Determine the [X, Y] coordinate at the center of the cell enclosing the given text.  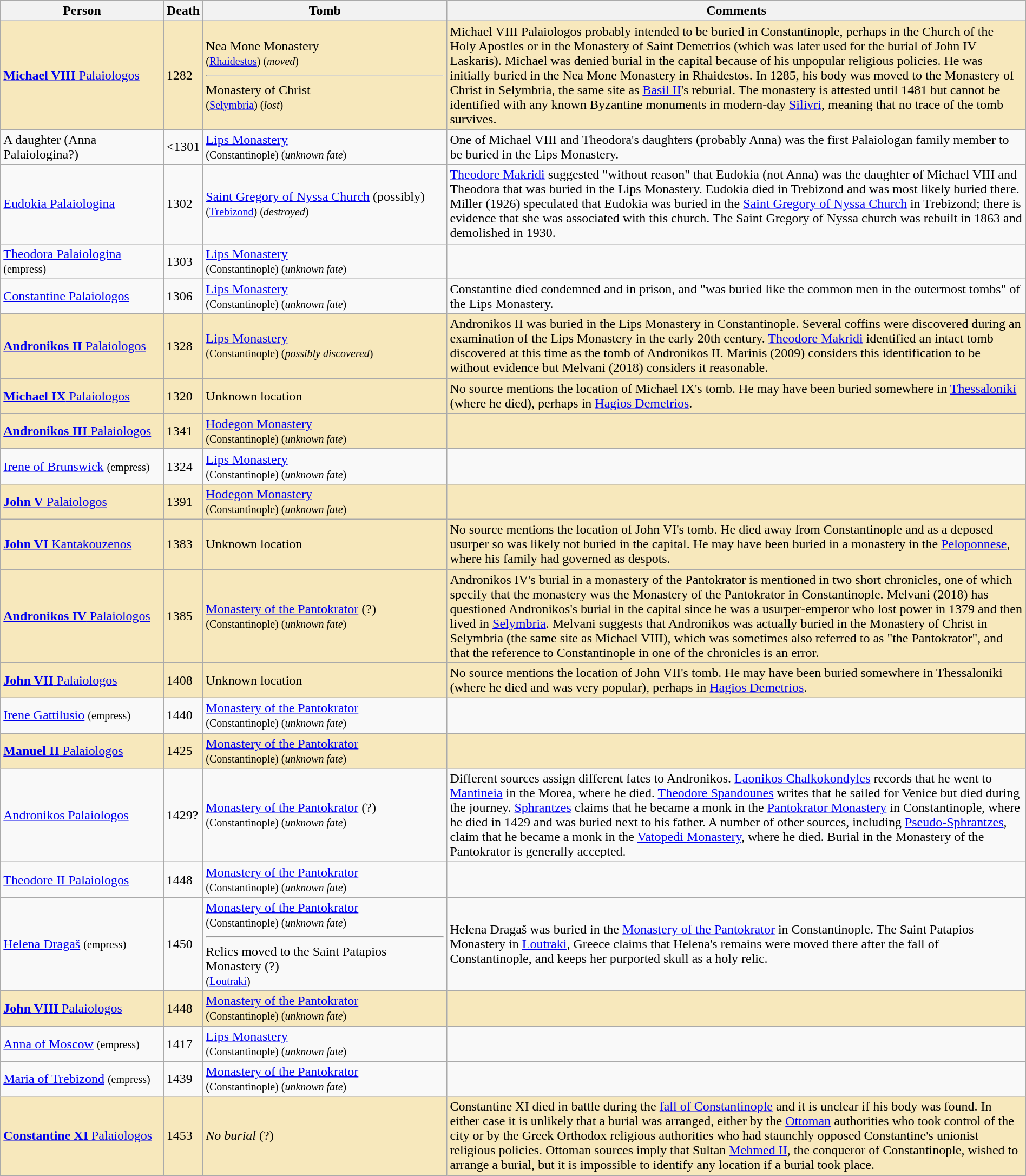
1440 [183, 715]
Eudokia Palaiologina [82, 204]
1450 [183, 944]
1417 [183, 1043]
1320 [183, 396]
Comments [736, 11]
1328 [183, 346]
1341 [183, 431]
1282 [183, 75]
Andronikos III Palaiologos [82, 431]
John VI Kantakouzenos [82, 544]
<1301 [183, 147]
Andronikos Palaiologos [82, 815]
Lips Monastery(Constantinople) (possibly discovered) [325, 346]
Michael VIII Palaiologos [82, 75]
No burial (?) [325, 1136]
Michael IX Palaiologos [82, 396]
1383 [183, 544]
Constantine died condemned and in prison, and "was buried like the common men in the outermost tombs" of the Lips Monastery. [736, 297]
1306 [183, 297]
1453 [183, 1136]
Saint Gregory of Nyssa Church (possibly)(Trebizond) (destroyed) [325, 204]
Constantine Palaiologos [82, 297]
A daughter (Anna Palaiologina?) [82, 147]
1439 [183, 1079]
Irene of Brunswick (empress) [82, 467]
Constantine XI Palaiologos [82, 1136]
1385 [183, 616]
Person [82, 11]
Theodora Palaiologina (empress) [82, 261]
No source mentions the location of Michael IX's tomb. He may have been buried somewhere in Thessaloniki (where he died), perhaps in Hagios Demetrios. [736, 396]
Monastery of the Pantokrator (Constantinople) (unknown fate)Relics moved to the Saint Patapios Monastery (?)(Loutraki) [325, 944]
Irene Gattilusio (empress) [82, 715]
1302 [183, 204]
Theodore II Palaiologos [82, 880]
Maria of Trebizond (empress) [82, 1079]
1425 [183, 751]
Anna of Moscow (empress) [82, 1043]
1303 [183, 261]
Manuel II Palaiologos [82, 751]
Andronikos II Palaiologos [82, 346]
1429? [183, 815]
Andronikos IV Palaiologos [82, 616]
One of Michael VIII and Theodora's daughters (probably Anna) was the first Palaiologan family member to be buried in the Lips Monastery. [736, 147]
Nea Mone Monastery(Rhaidestos) (moved)Monastery of Christ(Selymbria) (lost) [325, 75]
John VIII Palaiologos [82, 1009]
1391 [183, 501]
John VII Palaiologos [82, 681]
Death [183, 11]
Tomb [325, 11]
John V Palaiologos [82, 501]
1408 [183, 681]
Helena Dragaš (empress) [82, 944]
1324 [183, 467]
